From the cell containing the given text, extract its center point as (x, y) coordinate. 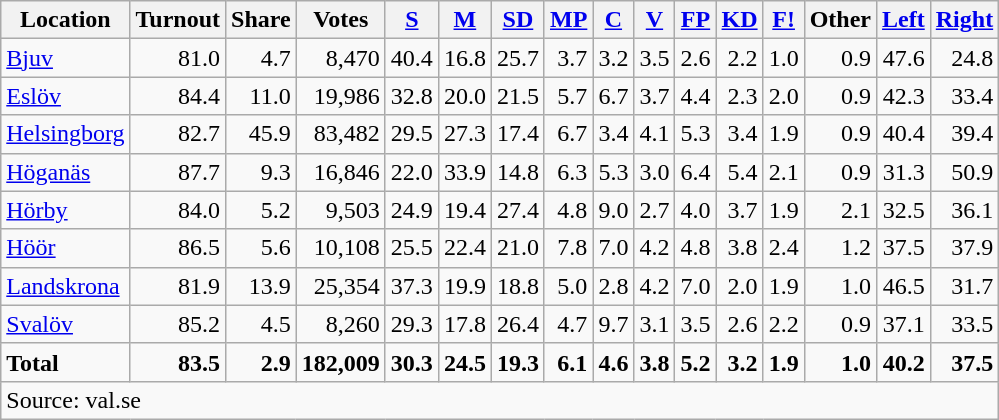
Left (904, 20)
83.5 (178, 362)
8,470 (340, 58)
86.5 (178, 248)
Höör (66, 248)
Right (964, 20)
32.8 (412, 96)
14.8 (518, 172)
V (654, 20)
84.4 (178, 96)
F! (784, 20)
5.0 (568, 286)
10,108 (340, 248)
2.7 (654, 210)
31.3 (904, 172)
4.4 (696, 96)
Location (66, 20)
27.4 (518, 210)
33.4 (964, 96)
42.3 (904, 96)
20.0 (464, 96)
6.1 (568, 362)
Eslöv (66, 96)
2.8 (614, 286)
Höganäs (66, 172)
Bjuv (66, 58)
KD (740, 20)
FP (696, 20)
8,260 (340, 324)
1.2 (840, 248)
11.0 (262, 96)
25.5 (412, 248)
83,482 (340, 134)
29.5 (412, 134)
9,503 (340, 210)
Source: val.se (500, 400)
2.4 (784, 248)
39.4 (964, 134)
32.5 (904, 210)
4.5 (262, 324)
Hörby (66, 210)
30.3 (412, 362)
MP (568, 20)
5.4 (740, 172)
Helsingborg (66, 134)
Total (66, 362)
4.6 (614, 362)
16,846 (340, 172)
S (412, 20)
87.7 (178, 172)
4.1 (654, 134)
33.5 (964, 324)
25.7 (518, 58)
5.6 (262, 248)
50.9 (964, 172)
27.3 (464, 134)
Other (840, 20)
7.8 (568, 248)
2.3 (740, 96)
84.0 (178, 210)
24.9 (412, 210)
21.5 (518, 96)
37.1 (904, 324)
2.9 (262, 362)
5.7 (568, 96)
24.8 (964, 58)
Share (262, 20)
17.8 (464, 324)
M (464, 20)
9.3 (262, 172)
85.2 (178, 324)
26.4 (518, 324)
47.6 (904, 58)
81.9 (178, 286)
40.2 (904, 362)
21.0 (518, 248)
6.4 (696, 172)
45.9 (262, 134)
25,354 (340, 286)
3.1 (654, 324)
3.0 (654, 172)
19.4 (464, 210)
Turnout (178, 20)
13.9 (262, 286)
33.9 (464, 172)
Votes (340, 20)
81.0 (178, 58)
6.3 (568, 172)
Landskrona (66, 286)
9.0 (614, 210)
182,009 (340, 362)
31.7 (964, 286)
22.4 (464, 248)
9.7 (614, 324)
19.9 (464, 286)
C (614, 20)
82.7 (178, 134)
37.9 (964, 248)
24.5 (464, 362)
36.1 (964, 210)
16.8 (464, 58)
18.8 (518, 286)
46.5 (904, 286)
Svalöv (66, 324)
37.3 (412, 286)
SD (518, 20)
29.3 (412, 324)
4.0 (696, 210)
22.0 (412, 172)
17.4 (518, 134)
19.3 (518, 362)
19,986 (340, 96)
